Output the [X, Y] coordinate of the center of the cell containing the given text.  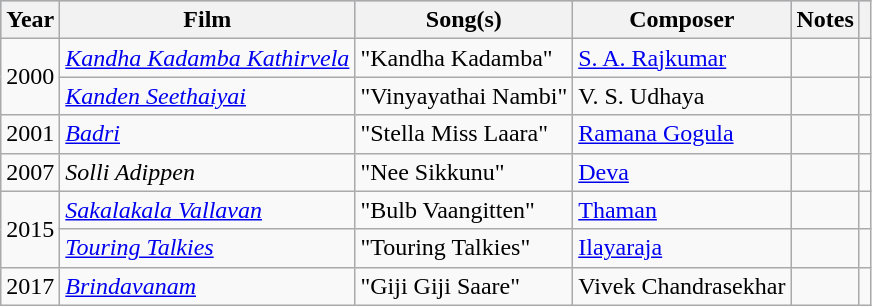
Solli Adippen [208, 172]
Deva [682, 172]
Film [208, 20]
Brindavanam [208, 286]
2001 [30, 134]
"Nee Sikkunu" [464, 172]
Kandha Kadamba Kathirvela [208, 58]
Notes [825, 20]
S. A. Rajkumar [682, 58]
Song(s) [464, 20]
Year [30, 20]
V. S. Udhaya [682, 96]
"Touring Talkies" [464, 248]
Touring Talkies [208, 248]
Vivek Chandrasekhar [682, 286]
"Vinyayathai Nambi" [464, 96]
"Giji Giji Saare" [464, 286]
Sakalakala Vallavan [208, 210]
2007 [30, 172]
"Bulb Vaangitten" [464, 210]
Badri [208, 134]
2017 [30, 286]
"Kandha Kadamba" [464, 58]
"Stella Miss Laara" [464, 134]
2015 [30, 229]
Kanden Seethaiyai [208, 96]
Ramana Gogula [682, 134]
Composer [682, 20]
Ilayaraja [682, 248]
2000 [30, 77]
Thaman [682, 210]
